Output the [x, y] coordinate of the center of the cell containing the given text.  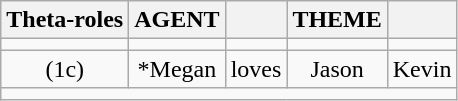
AGENT [177, 20]
Theta-roles [65, 20]
loves [256, 69]
THEME [337, 20]
Kevin [422, 69]
(1c) [65, 69]
*Megan [177, 69]
Jason [337, 69]
